Pinpoint the cell where the given text exists, returning its (x, y) midpoint coordinate. 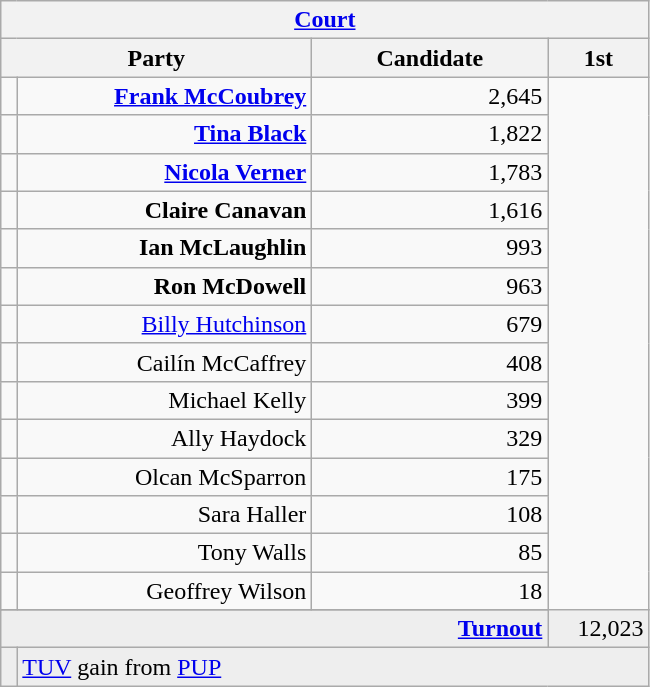
Cailín McCaffrey (164, 362)
Ian McLaughlin (164, 248)
Geoffrey Wilson (164, 591)
993 (430, 248)
1,822 (430, 134)
Michael Kelly (164, 400)
TUV gain from PUP (333, 667)
Billy Hutchinson (164, 324)
1,783 (430, 172)
Ron McDowell (164, 286)
Olcan McSparron (164, 477)
963 (430, 286)
Turnout (274, 629)
18 (430, 591)
679 (430, 324)
1,616 (430, 210)
Frank McCoubrey (164, 96)
Sara Haller (164, 515)
Tony Walls (164, 553)
108 (430, 515)
Nicola Verner (164, 172)
85 (430, 553)
399 (430, 400)
Claire Canavan (164, 210)
Candidate (430, 58)
Party (156, 58)
Court (325, 20)
Tina Black (164, 134)
Ally Haydock (164, 438)
1st (598, 58)
408 (430, 362)
2,645 (430, 96)
12,023 (598, 629)
175 (430, 477)
329 (430, 438)
